Scan for the cell matching the given text and deliver its (x, y) coordinate at center. 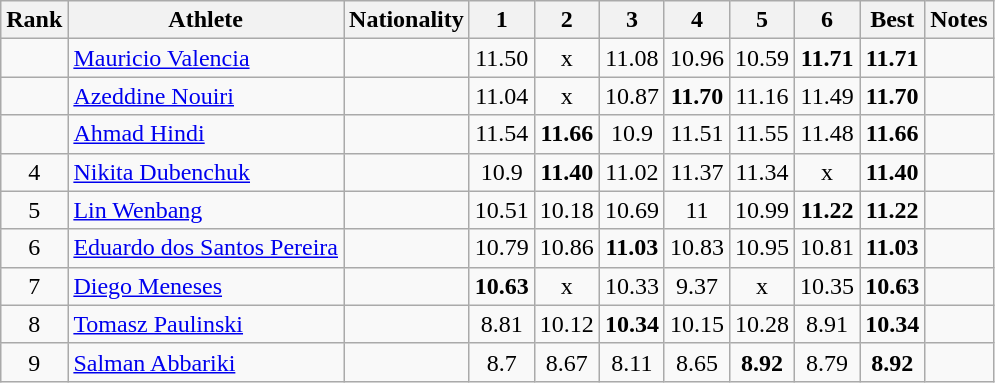
10.69 (632, 210)
8.79 (828, 362)
Salman Abbariki (206, 362)
9.37 (696, 286)
7 (34, 286)
Lin Wenbang (206, 210)
10.35 (828, 286)
Nikita Dubenchuk (206, 172)
10.86 (566, 248)
10.99 (762, 210)
10.81 (828, 248)
10.28 (762, 324)
11.51 (696, 134)
Eduardo dos Santos Pereira (206, 248)
Rank (34, 20)
11.16 (762, 96)
Mauricio Valencia (206, 58)
10.96 (696, 58)
Nationality (407, 20)
11 (696, 210)
8 (34, 324)
11.02 (632, 172)
10.15 (696, 324)
8.67 (566, 362)
11.50 (502, 58)
8.91 (828, 324)
10.12 (566, 324)
10.18 (566, 210)
Athlete (206, 20)
2 (566, 20)
10.95 (762, 248)
Diego Meneses (206, 286)
11.04 (502, 96)
10.59 (762, 58)
11.34 (762, 172)
8.81 (502, 324)
11.37 (696, 172)
10.79 (502, 248)
Best (892, 20)
Azeddine Nouiri (206, 96)
11.55 (762, 134)
1 (502, 20)
Notes (959, 20)
Tomasz Paulinski (206, 324)
10.51 (502, 210)
8.7 (502, 362)
10.33 (632, 286)
9 (34, 362)
8.11 (632, 362)
8.65 (696, 362)
Ahmad Hindi (206, 134)
11.08 (632, 58)
3 (632, 20)
11.49 (828, 96)
10.83 (696, 248)
11.54 (502, 134)
10.87 (632, 96)
11.48 (828, 134)
